Search for the cell housing the specified text and yield its [x, y] center coordinate. 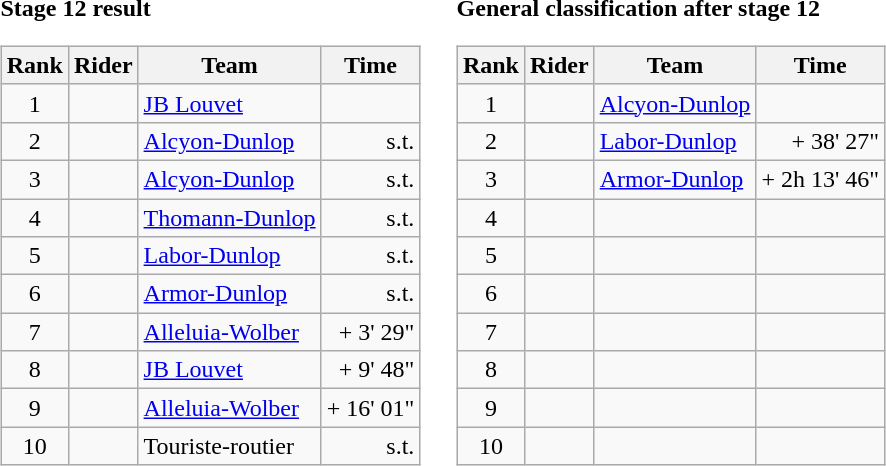
Thomann-Dunlop [230, 217]
+ 38' 27" [820, 141]
Touriste-routier [230, 446]
+ 3' 29" [370, 332]
+ 2h 13' 46" [820, 179]
+ 9' 48" [370, 370]
+ 16' 01" [370, 408]
